Find where the given text appears and provide that cell's center as (x, y) coordinate. 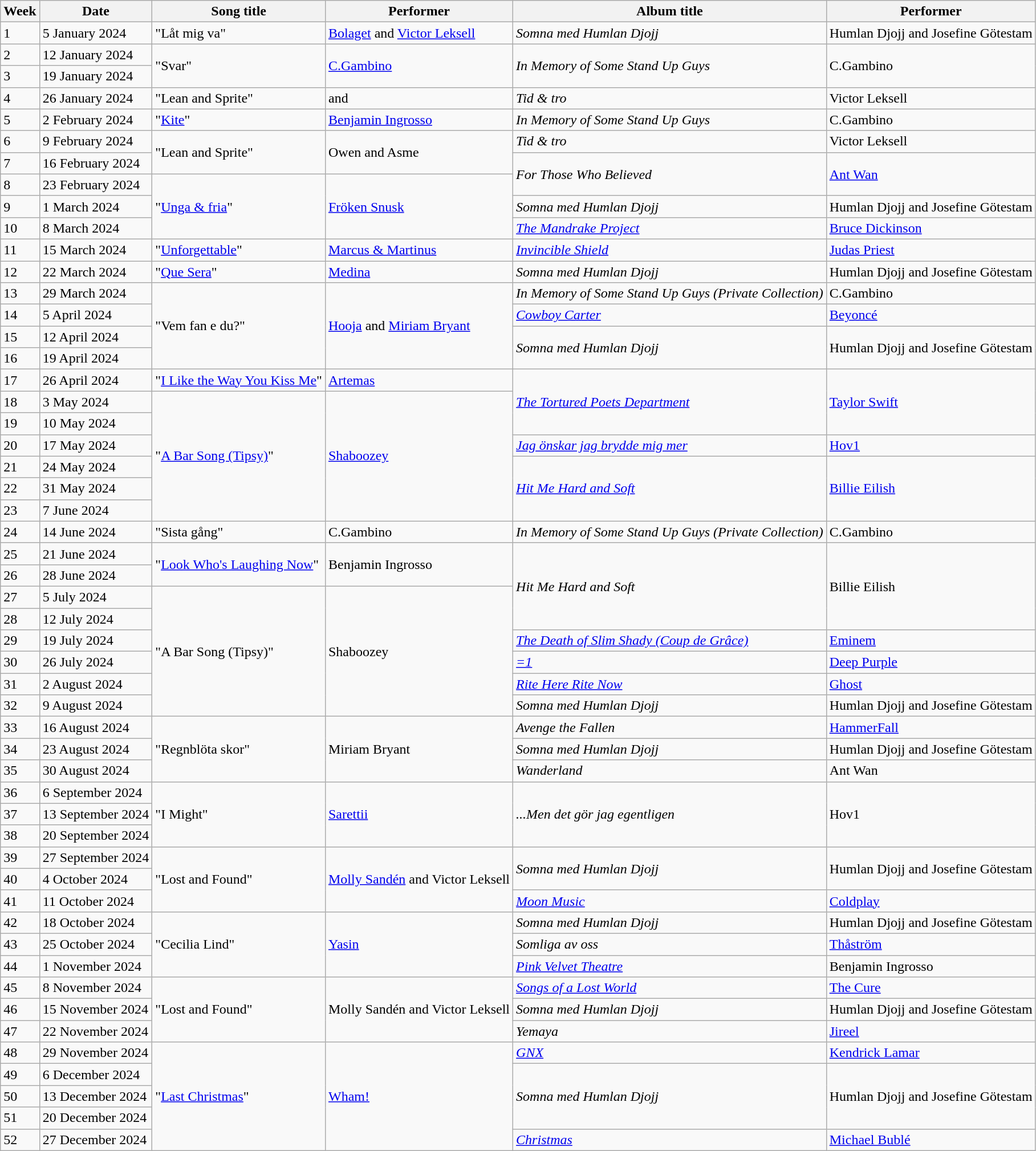
26 July 2024 (96, 662)
17 May 2024 (96, 445)
Songs of a Lost World (670, 988)
42 (20, 922)
29 March 2024 (96, 294)
2 August 2024 (96, 684)
GNX (670, 1053)
"Unga & fria" (239, 206)
25 October 2024 (96, 944)
7 (20, 163)
2 (20, 55)
31 May 2024 (96, 489)
5 (20, 120)
The Cure (931, 988)
11 (20, 250)
8 March 2024 (96, 228)
"Vem fan e du?" (239, 326)
Medina (419, 272)
26 April 2024 (96, 380)
15 March 2024 (96, 250)
Week (20, 11)
1 March 2024 (96, 206)
15 (20, 337)
39 (20, 857)
14 June 2024 (96, 532)
16 (20, 359)
29 November 2024 (96, 1053)
2 February 2024 (96, 120)
13 (20, 294)
Miriam Bryant (419, 749)
40 (20, 879)
Coldplay (931, 901)
27 (20, 597)
"Låt mig va" (239, 33)
41 (20, 901)
49 (20, 1075)
27 September 2024 (96, 857)
28 June 2024 (96, 575)
12 January 2024 (96, 55)
Wham! (419, 1096)
30 (20, 662)
19 July 2024 (96, 641)
Date (96, 11)
18 October 2024 (96, 922)
6 December 2024 (96, 1075)
"I Might" (239, 814)
15 November 2024 (96, 1010)
13 September 2024 (96, 814)
Wanderland (670, 771)
9 February 2024 (96, 141)
7 June 2024 (96, 510)
9 (20, 206)
"Last Christmas" (239, 1096)
Rite Here Rite Now (670, 684)
Fröken Snusk (419, 206)
43 (20, 944)
Beyoncé (931, 315)
20 December 2024 (96, 1118)
Moon Music (670, 901)
Ghost (931, 684)
30 August 2024 (96, 771)
17 (20, 380)
23 August 2024 (96, 749)
22 November 2024 (96, 1031)
34 (20, 749)
Michael Bublé (931, 1140)
16 February 2024 (96, 163)
4 (20, 98)
19 April 2024 (96, 359)
29 (20, 641)
Yasin (419, 944)
"I Like the Way You Kiss Me" (239, 380)
11 October 2024 (96, 901)
"Cecilia Lind" (239, 944)
47 (20, 1031)
5 January 2024 (96, 33)
Bruce Dickinson (931, 228)
"Que Sera" (239, 272)
52 (20, 1140)
22 (20, 489)
Jag önskar jag brydde mig mer (670, 445)
8 (20, 185)
Artemas (419, 380)
6 September 2024 (96, 792)
Somliga av oss (670, 944)
28 (20, 619)
Kendrick Lamar (931, 1053)
"Svar" (239, 66)
44 (20, 966)
Invincible Shield (670, 250)
18 (20, 402)
Christmas (670, 1140)
Pink Velvet Theatre (670, 966)
The Death of Slim Shady (Coup de Grâce) (670, 641)
14 (20, 315)
Hooja and Miriam Bryant (419, 326)
...Men det gör jag egentligen (670, 814)
27 December 2024 (96, 1140)
33 (20, 727)
38 (20, 836)
Yemaya (670, 1031)
19 (20, 424)
10 May 2024 (96, 424)
46 (20, 1010)
26 (20, 575)
Thåström (931, 944)
1 (20, 33)
Taylor Swift (931, 402)
"Unforgettable" (239, 250)
"Regnblöta skor" (239, 749)
45 (20, 988)
The Tortured Poets Department (670, 402)
10 (20, 228)
25 (20, 554)
Eminem (931, 641)
4 October 2024 (96, 879)
Marcus & Martinus (419, 250)
1 November 2024 (96, 966)
"Sista gång" (239, 532)
3 May 2024 (96, 402)
48 (20, 1053)
Bolaget and Victor Leksell (419, 33)
Judas Priest (931, 250)
23 (20, 510)
12 April 2024 (96, 337)
6 (20, 141)
Song title (239, 11)
and (419, 98)
Jireel (931, 1031)
13 December 2024 (96, 1096)
21 June 2024 (96, 554)
Sarettii (419, 814)
50 (20, 1096)
=1 (670, 662)
20 September 2024 (96, 836)
For Those Who Believed (670, 174)
20 (20, 445)
5 July 2024 (96, 597)
21 (20, 467)
Deep Purple (931, 662)
HammerFall (931, 727)
"Kite" (239, 120)
22 March 2024 (96, 272)
"Look Who's Laughing Now" (239, 564)
12 (20, 272)
Cowboy Carter (670, 315)
51 (20, 1118)
24 (20, 532)
Avenge the Fallen (670, 727)
16 August 2024 (96, 727)
35 (20, 771)
37 (20, 814)
12 July 2024 (96, 619)
Owen and Asme (419, 152)
3 (20, 76)
31 (20, 684)
19 January 2024 (96, 76)
23 February 2024 (96, 185)
9 August 2024 (96, 706)
Album title (670, 11)
26 January 2024 (96, 98)
5 April 2024 (96, 315)
24 May 2024 (96, 467)
36 (20, 792)
32 (20, 706)
The Mandrake Project (670, 228)
8 November 2024 (96, 988)
